Capture the cell that displays the provided text and extract its (x, y) central coordinate. 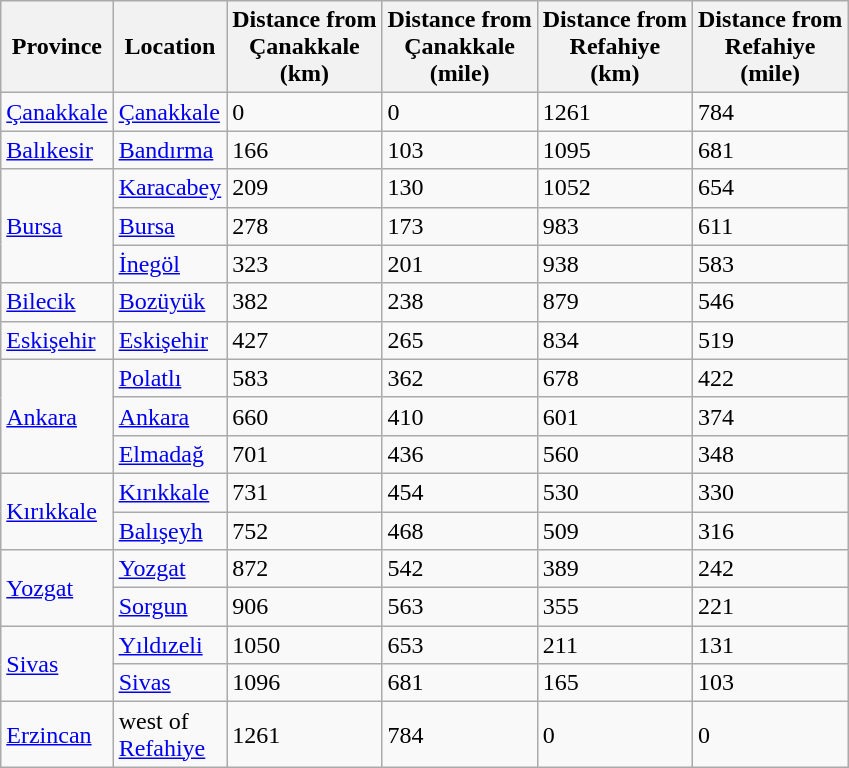
1052 (614, 188)
238 (460, 302)
601 (614, 416)
1095 (614, 150)
west ofRefahiye (170, 734)
Bilecik (57, 302)
611 (770, 226)
530 (614, 492)
355 (614, 607)
427 (304, 340)
422 (770, 378)
374 (770, 416)
879 (614, 302)
211 (614, 645)
906 (304, 607)
348 (770, 454)
Balışeyh (170, 531)
1050 (304, 645)
Yıldızeli (170, 645)
242 (770, 569)
209 (304, 188)
563 (460, 607)
519 (770, 340)
468 (460, 531)
731 (304, 492)
278 (304, 226)
Bozüyük (170, 302)
389 (614, 569)
323 (304, 264)
1096 (304, 683)
454 (460, 492)
752 (304, 531)
221 (770, 607)
546 (770, 302)
410 (460, 416)
436 (460, 454)
Balıkesir (57, 150)
382 (304, 302)
983 (614, 226)
265 (460, 340)
938 (614, 264)
Location (170, 47)
316 (770, 531)
Elmadağ (170, 454)
330 (770, 492)
542 (460, 569)
201 (460, 264)
653 (460, 645)
834 (614, 340)
660 (304, 416)
Sorgun (170, 607)
654 (770, 188)
Distance from Refahiye (mile) (770, 47)
872 (304, 569)
Distance from Çanakkale (km) (304, 47)
Karacabey (170, 188)
Bandırma (170, 150)
Erzincan (57, 734)
130 (460, 188)
173 (460, 226)
509 (614, 531)
701 (304, 454)
362 (460, 378)
165 (614, 683)
560 (614, 454)
Polatlı (170, 378)
Distance from Çanakkale (mile) (460, 47)
678 (614, 378)
Province (57, 47)
166 (304, 150)
131 (770, 645)
İnegöl (170, 264)
Distance from Refahiye (km) (614, 47)
